Locate the cell with the specified text and output its (x, y) center coordinate. 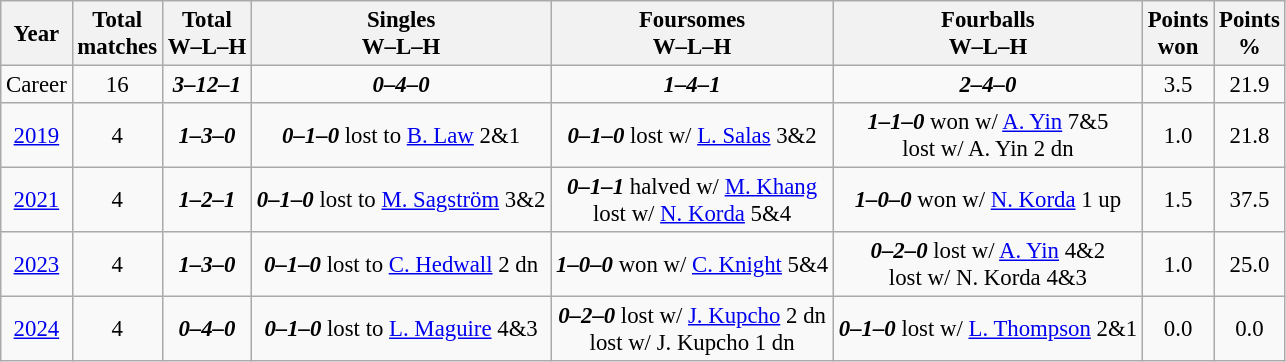
Year (36, 34)
Pointswon (1178, 34)
0–1–0 lost w/ L. Thompson 2&1 (988, 330)
2023 (36, 264)
1–2–1 (206, 200)
2019 (36, 136)
0–2–0 lost w/ J. Kupcho 2 dnlost w/ J. Kupcho 1 dn (692, 330)
0–1–0 lost to L. Maguire 4&3 (400, 330)
1–0–0 won w/ N. Korda 1 up (988, 200)
2024 (36, 330)
3–12–1 (206, 85)
Career (36, 85)
0–1–1 halved w/ M. Khanglost w/ N. Korda 5&4 (692, 200)
1–4–1 (692, 85)
0–1–0 lost w/ L. Salas 3&2 (692, 136)
16 (117, 85)
25.0 (1250, 264)
1–0–0 won w/ C. Knight 5&4 (692, 264)
FourballsW–L–H (988, 34)
21.9 (1250, 85)
Points% (1250, 34)
3.5 (1178, 85)
1–1–0 won w/ A. Yin 7&5 lost w/ A. Yin 2 dn (988, 136)
TotalW–L–H (206, 34)
2–4–0 (988, 85)
21.8 (1250, 136)
0–2–0 lost w/ A. Yin 4&2lost w/ N. Korda 4&3 (988, 264)
2021 (36, 200)
0–1–0 lost to B. Law 2&1 (400, 136)
SinglesW–L–H (400, 34)
FoursomesW–L–H (692, 34)
0–1–0 lost to M. Sagström 3&2 (400, 200)
0–1–0 lost to C. Hedwall 2 dn (400, 264)
37.5 (1250, 200)
Totalmatches (117, 34)
1.5 (1178, 200)
